Identify which cell holds the provided text, then report its [x, y] central coordinate. 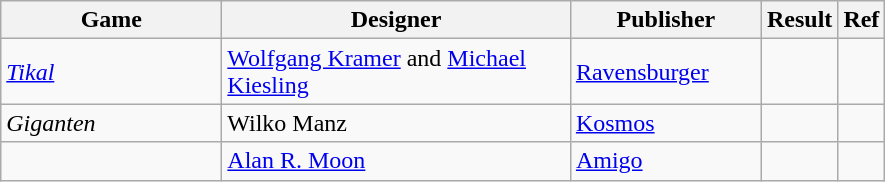
Ravensburger [666, 72]
Designer [396, 20]
Wolfgang Kramer and Michael Kiesling [396, 72]
Wilko Manz [396, 123]
Amigo [666, 161]
Result [799, 20]
Alan R. Moon [396, 161]
Publisher [666, 20]
Kosmos [666, 123]
Giganten [112, 123]
Ref [862, 20]
Tikal [112, 72]
Game [112, 20]
